Locate the cell with the specified text and output its [x, y] center coordinate. 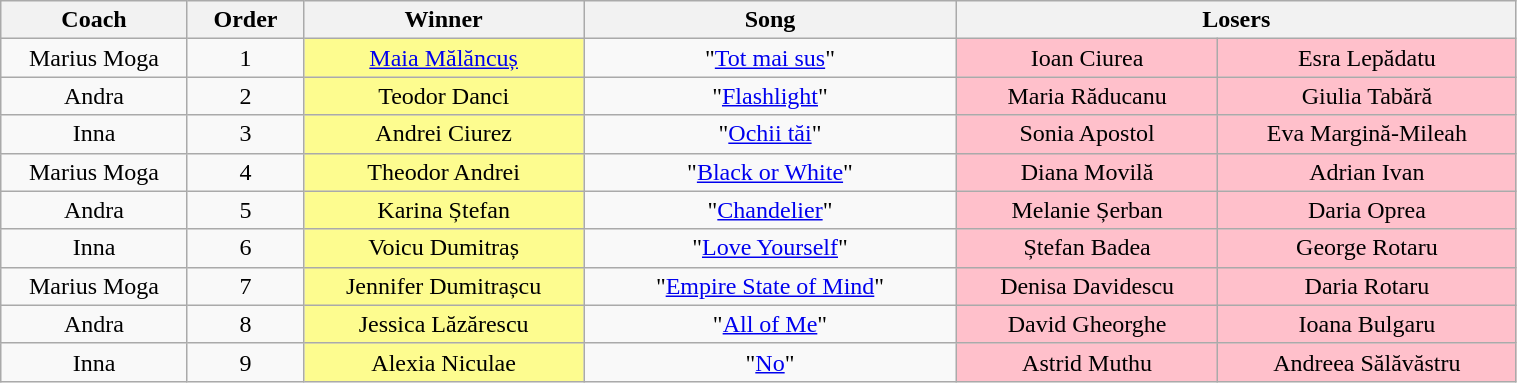
Maia Mălăncuș [444, 58]
David Gheorghe [1086, 324]
"Empire State of Mind" [770, 286]
1 [246, 58]
2 [246, 96]
"No" [770, 362]
3 [246, 134]
4 [246, 172]
Eva Margină-Mileah [1367, 134]
"Flashlight" [770, 96]
Ștefan Badea [1086, 248]
Andreea Sălăvăstru [1367, 362]
9 [246, 362]
Astrid Muthu [1086, 362]
7 [246, 286]
Winner [444, 20]
Song [770, 20]
Ioana Bulgaru [1367, 324]
"Tot mai sus" [770, 58]
Coach [94, 20]
"All of Me" [770, 324]
"Black or White" [770, 172]
Voicu Dumitraș [444, 248]
Daria Oprea [1367, 210]
Jennifer Dumitrașcu [444, 286]
Theodor Andrei [444, 172]
Giulia Tabără [1367, 96]
Ioan Ciurea [1086, 58]
6 [246, 248]
Esra Lepădatu [1367, 58]
Order [246, 20]
Denisa Davidescu [1086, 286]
Diana Movilă [1086, 172]
5 [246, 210]
Losers [1236, 20]
Jessica Lăzărescu [444, 324]
Daria Rotaru [1367, 286]
Alexia Niculae [444, 362]
Karina Ștefan [444, 210]
"Chandelier" [770, 210]
8 [246, 324]
Teodor Danci [444, 96]
Melanie Șerban [1086, 210]
Andrei Ciurez [444, 134]
Sonia Apostol [1086, 134]
"Love Yourself" [770, 248]
Maria Răducanu [1086, 96]
George Rotaru [1367, 248]
"Ochii tăi" [770, 134]
Adrian Ivan [1367, 172]
